Return the (X, Y) coordinate for the center point of the cell that contains the specified text.  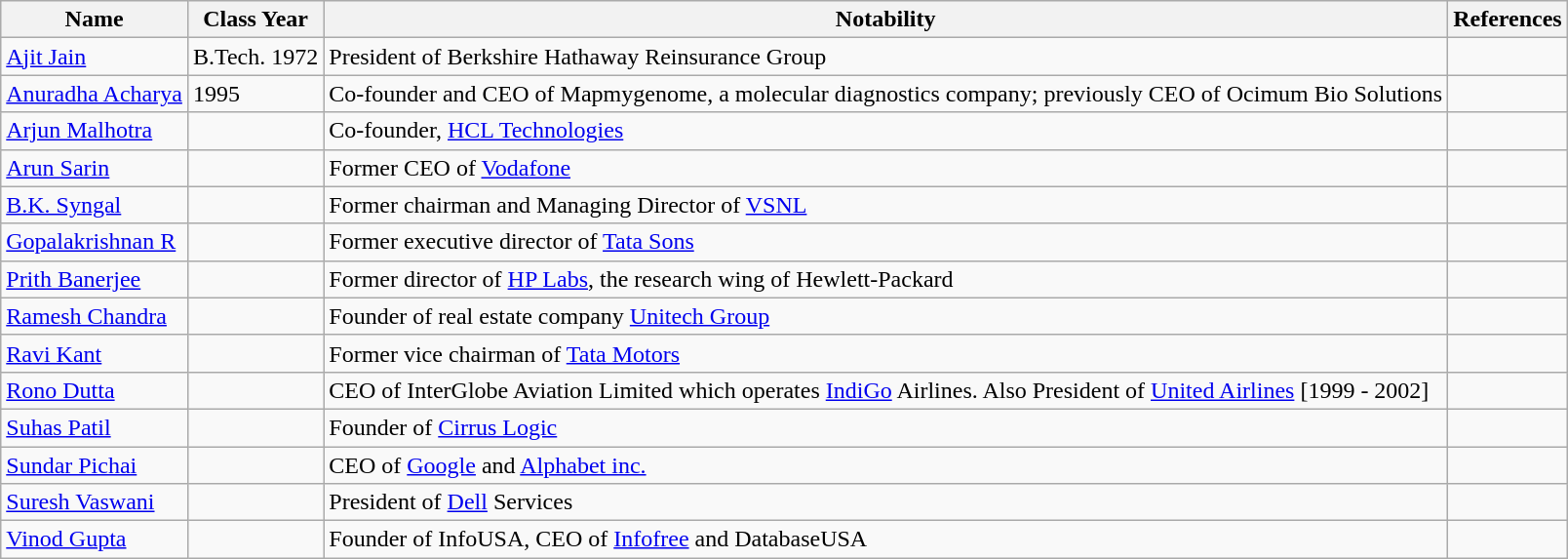
Rono Dutta (95, 390)
Ravi Kant (95, 353)
Former executive director of Tata Sons (885, 242)
CEO of Google and Alphabet inc. (885, 465)
Name (95, 20)
President of Dell Services (885, 502)
References (1508, 20)
B.Tech. 1972 (255, 57)
Co-founder and CEO of Mapmygenome, a molecular diagnostics company; previously CEO of Ocimum Bio Solutions (885, 94)
Arun Sarin (95, 168)
President of Berkshire Hathaway Reinsurance Group (885, 57)
B.K. Syngal (95, 205)
CEO of InterGlobe Aviation Limited which operates IndiGo Airlines. Also President of United Airlines [1999 - 2002] (885, 390)
1995 (255, 94)
Founder of Cirrus Logic (885, 427)
Notability (885, 20)
Sundar Pichai (95, 465)
Suresh Vaswani (95, 502)
Ramesh Chandra (95, 316)
Gopalakrishnan R (95, 242)
Ajit Jain (95, 57)
Anuradha Acharya (95, 94)
Class Year (255, 20)
Former chairman and Managing Director of VSNL (885, 205)
Founder of real estate company Unitech Group (885, 316)
Founder of InfoUSA, CEO of Infofree and DatabaseUSA (885, 539)
Former vice chairman of Tata Motors (885, 353)
Former CEO of Vodafone (885, 168)
Arjun Malhotra (95, 131)
Co-founder, HCL Technologies (885, 131)
Suhas Patil (95, 427)
Former director of HP Labs, the research wing of Hewlett-Packard (885, 279)
Prith Banerjee (95, 279)
Vinod Gupta (95, 539)
